Scan for the cell matching the given text and deliver its (X, Y) coordinate at center. 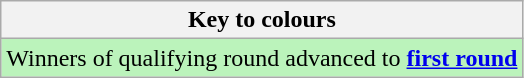
Key to colours (262, 20)
Winners of qualifying round advanced to first round (262, 58)
